Capture the cell that displays the provided text and extract its [X, Y] central coordinate. 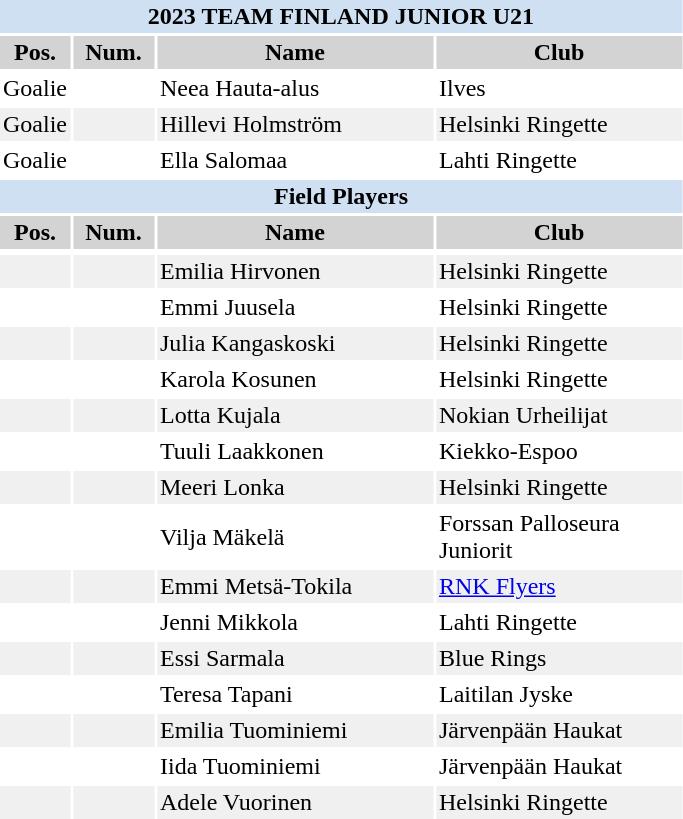
Ilves [559, 88]
Ella Salomaa [295, 160]
Julia Kangaskoski [295, 344]
Emmi Juusela [295, 308]
Emilia Tuominiemi [295, 730]
Jenni Mikkola [295, 622]
Laitilan Jyske [559, 694]
Neea Hauta-alus [295, 88]
Hillevi Holmström [295, 124]
Vilja Mäkelä [295, 537]
2023 TEAM FINLAND JUNIOR U21 [341, 16]
Teresa Tapani [295, 694]
Meeri Lonka [295, 488]
Karola Kosunen [295, 380]
Lotta Kujala [295, 416]
Tuuli Laakkonen [295, 452]
Field Players [341, 196]
Essi Sarmala [295, 658]
Adele Vuorinen [295, 802]
Iida Tuominiemi [295, 766]
Blue Rings [559, 658]
Nokian Urheilijat [559, 416]
RNK Flyers [559, 586]
Forssan Palloseura Juniorit [559, 537]
Kiekko-Espoo [559, 452]
Emmi Metsä-Tokila [295, 586]
Emilia Hirvonen [295, 272]
